Identify which cell holds the provided text, then report its [x, y] central coordinate. 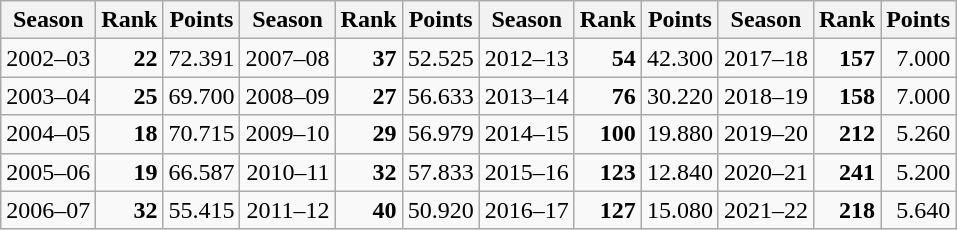
19.880 [680, 134]
57.833 [440, 172]
12.840 [680, 172]
70.715 [202, 134]
2005–06 [48, 172]
127 [608, 210]
27 [368, 96]
2008–09 [288, 96]
5.200 [918, 172]
19 [130, 172]
5.260 [918, 134]
76 [608, 96]
2004–05 [48, 134]
50.920 [440, 210]
2012–13 [526, 58]
40 [368, 210]
2006–07 [48, 210]
2003–04 [48, 96]
69.700 [202, 96]
2014–15 [526, 134]
218 [846, 210]
5.640 [918, 210]
2021–22 [766, 210]
72.391 [202, 58]
30.220 [680, 96]
2019–20 [766, 134]
2002–03 [48, 58]
56.979 [440, 134]
56.633 [440, 96]
2009–10 [288, 134]
241 [846, 172]
2011–12 [288, 210]
2013–14 [526, 96]
2017–18 [766, 58]
158 [846, 96]
2016–17 [526, 210]
2007–08 [288, 58]
54 [608, 58]
52.525 [440, 58]
55.415 [202, 210]
123 [608, 172]
22 [130, 58]
66.587 [202, 172]
25 [130, 96]
212 [846, 134]
100 [608, 134]
2018–19 [766, 96]
29 [368, 134]
37 [368, 58]
2010–11 [288, 172]
18 [130, 134]
2020–21 [766, 172]
157 [846, 58]
42.300 [680, 58]
2015–16 [526, 172]
15.080 [680, 210]
